Search for the cell housing the specified text and yield its (x, y) center coordinate. 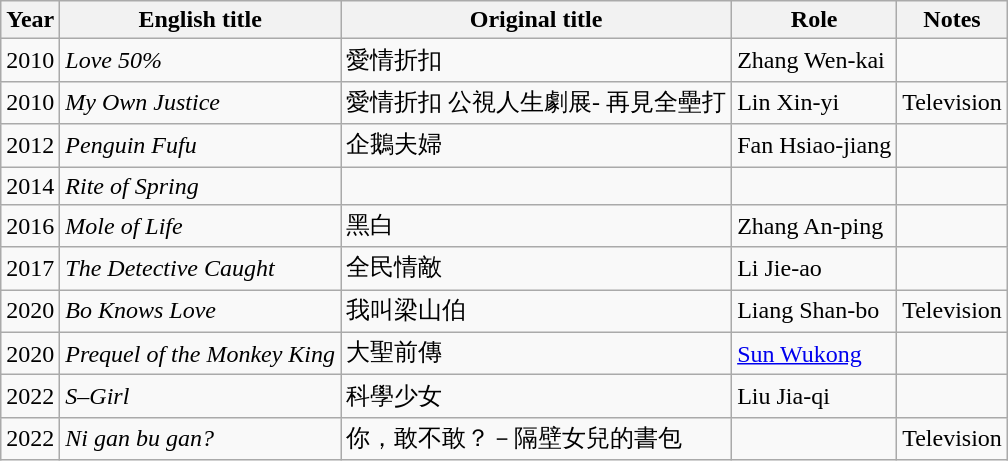
Notes (952, 20)
2014 (30, 185)
Liang Shan-bo (814, 312)
The Detective Caught (200, 268)
Love 50% (200, 60)
愛情折扣 公視人生劇展- 再見全壘打 (536, 102)
我叫梁山伯 (536, 312)
Zhang An-ping (814, 226)
English title (200, 20)
2016 (30, 226)
Ni gan bu gan? (200, 438)
企鵝夫婦 (536, 146)
Zhang Wen-kai (814, 60)
黑白 (536, 226)
愛情折扣 (536, 60)
S–Girl (200, 396)
Role (814, 20)
大聖前傳 (536, 354)
Bo Knows Love (200, 312)
2012 (30, 146)
Year (30, 20)
Penguin Fufu (200, 146)
Li Jie-ao (814, 268)
你，敢不敢？－隔壁女兒的書包 (536, 438)
Rite of Spring (200, 185)
Prequel of the Monkey King (200, 354)
Mole of Life (200, 226)
My Own Justice (200, 102)
Fan Hsiao-jiang (814, 146)
Original title (536, 20)
科學少女 (536, 396)
全民情敵 (536, 268)
Liu Jia-qi (814, 396)
Lin Xin-yi (814, 102)
Sun Wukong (814, 354)
2017 (30, 268)
